For the text-containing cell, return its midpoint in [x, y] coordinate format. 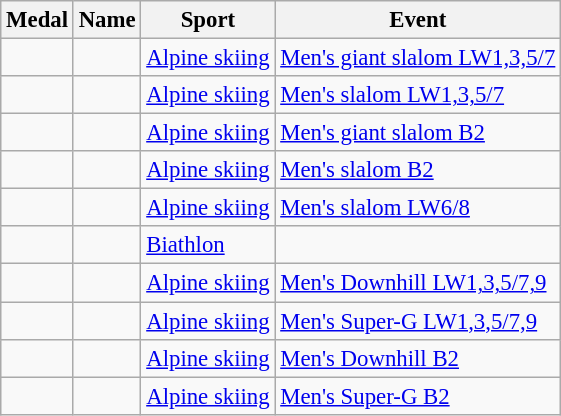
Medal [38, 20]
Men's Downhill B2 [418, 358]
Men's slalom B2 [418, 170]
Biathlon [208, 245]
Men's giant slalom B2 [418, 133]
Name [107, 20]
Men's slalom LW1,3,5/7 [418, 95]
Men's giant slalom LW1,3,5/7 [418, 58]
Men's Super-G B2 [418, 396]
Event [418, 20]
Sport [208, 20]
Men's Super-G LW1,3,5/7,9 [418, 321]
Men's slalom LW6/8 [418, 208]
Men's Downhill LW1,3,5/7,9 [418, 283]
